From the cell containing the given text, extract its center point as [x, y] coordinate. 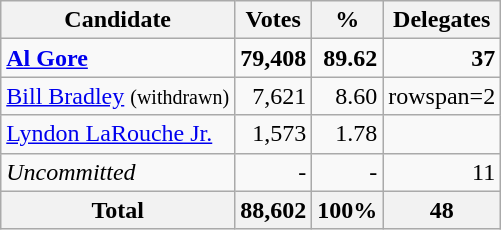
8.60 [348, 96]
37 [442, 58]
Al Gore [118, 58]
11 [442, 172]
% [348, 20]
48 [442, 210]
Bill Bradley (withdrawn) [118, 96]
Delegates [442, 20]
Candidate [118, 20]
7,621 [274, 96]
Votes [274, 20]
1,573 [274, 134]
100% [348, 210]
89.62 [348, 58]
Uncommitted [118, 172]
Total [118, 210]
1.78 [348, 134]
rowspan=2 [442, 96]
79,408 [274, 58]
88,602 [274, 210]
Lyndon LaRouche Jr. [118, 134]
